Return [x, y] of the center of cell containing provided text 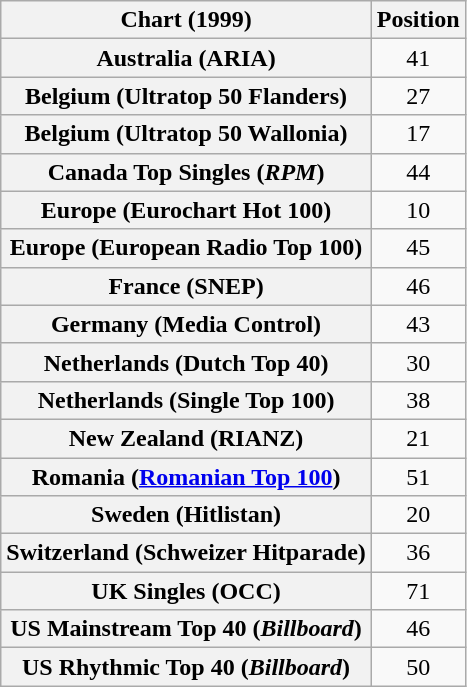
US Rhythmic Top 40 (Billboard) [186, 667]
27 [418, 96]
45 [418, 248]
21 [418, 438]
Chart (1999) [186, 20]
43 [418, 324]
Europe (Eurochart Hot 100) [186, 210]
Sweden (Hitlistan) [186, 515]
Belgium (Ultratop 50 Flanders) [186, 96]
Germany (Media Control) [186, 324]
50 [418, 667]
10 [418, 210]
UK Singles (OCC) [186, 591]
38 [418, 400]
44 [418, 172]
Canada Top Singles (RPM) [186, 172]
Australia (ARIA) [186, 58]
71 [418, 591]
30 [418, 362]
41 [418, 58]
Europe (European Radio Top 100) [186, 248]
US Mainstream Top 40 (Billboard) [186, 629]
Position [418, 20]
Romania (Romanian Top 100) [186, 477]
New Zealand (RIANZ) [186, 438]
36 [418, 553]
France (SNEP) [186, 286]
20 [418, 515]
Switzerland (Schweizer Hitparade) [186, 553]
Netherlands (Single Top 100) [186, 400]
Netherlands (Dutch Top 40) [186, 362]
Belgium (Ultratop 50 Wallonia) [186, 134]
51 [418, 477]
17 [418, 134]
